Provide the [x, y] coordinate of the cell's center where the given text is located.  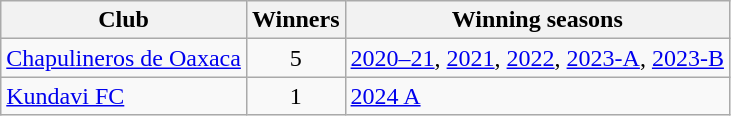
Winning seasons [537, 20]
Winners [296, 20]
2024 A [537, 96]
Club [124, 20]
Kundavi FC [124, 96]
Chapulineros de Oaxaca [124, 58]
1 [296, 96]
2020–21, 2021, 2022, 2023-A, 2023-B [537, 58]
5 [296, 58]
